Return the (X, Y) coordinate for the center point of the cell that contains the specified text.  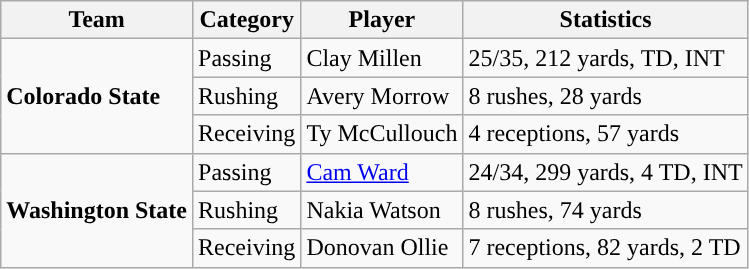
Team (97, 20)
Cam Ward (382, 172)
7 receptions, 82 yards, 2 TD (606, 248)
Category (247, 20)
25/35, 212 yards, TD, INT (606, 58)
Nakia Watson (382, 210)
Avery Morrow (382, 96)
24/34, 299 yards, 4 TD, INT (606, 172)
4 receptions, 57 yards (606, 134)
Statistics (606, 20)
8 rushes, 28 yards (606, 96)
Donovan Ollie (382, 248)
Ty McCullouch (382, 134)
Colorado State (97, 96)
8 rushes, 74 yards (606, 210)
Clay Millen (382, 58)
Player (382, 20)
Washington State (97, 210)
